Detect which cell encompasses the target text, then output its (x, y) center coordinate. 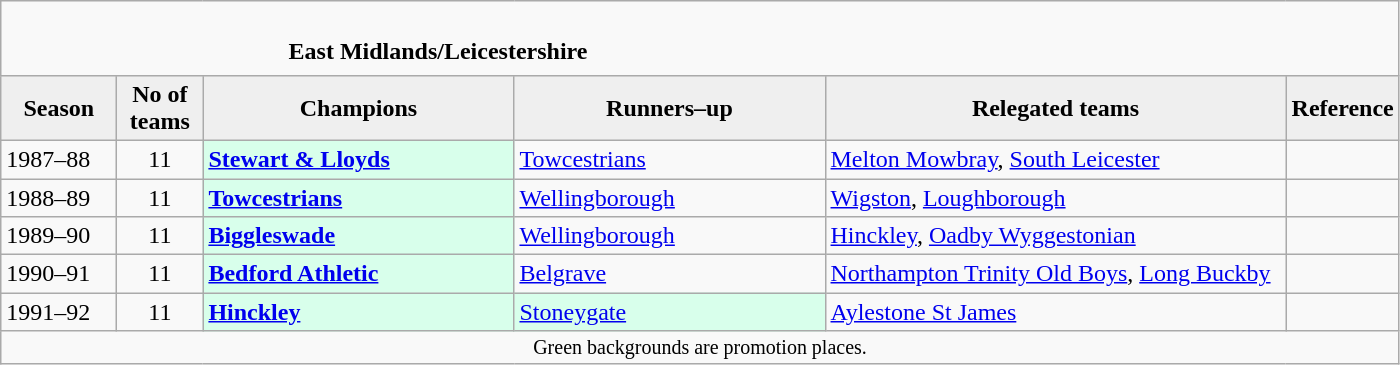
Green backgrounds are promotion places. (700, 348)
1989–90 (59, 236)
No of teams (160, 108)
Melton Mowbray, South Leicester (1056, 159)
Champions (358, 108)
1991–92 (59, 312)
Runners–up (670, 108)
Aylestone St James (1056, 312)
Season (59, 108)
Wigston, Loughborough (1056, 197)
Reference (1342, 108)
Bedford Athletic (358, 274)
Stewart & Lloyds (358, 159)
1990–91 (59, 274)
Belgrave (670, 274)
Stoneygate (670, 312)
Biggleswade (358, 236)
Relegated teams (1056, 108)
1988–89 (59, 197)
Hinckley (358, 312)
Northampton Trinity Old Boys, Long Buckby (1056, 274)
1987–88 (59, 159)
Hinckley, Oadby Wyggestonian (1056, 236)
